For the text-containing cell, return its midpoint in (x, y) coordinate format. 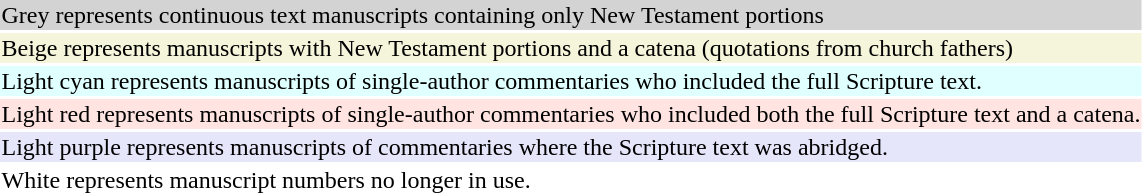
White represents manuscript numbers no longer in use. (571, 180)
Beige represents manuscripts with New Testament portions and a catena (quotations from church fathers) (571, 48)
Light red represents manuscripts of single-author commentaries who included both the full Scripture text and a catena. (571, 114)
Light cyan represents manuscripts of single-author commentaries who included the full Scripture text. (571, 81)
Light purple represents manuscripts of commentaries where the Scripture text was abridged. (571, 147)
Grey represents continuous text manuscripts containing only New Testament portions (571, 15)
